Return (X, Y) of the center of cell containing provided text 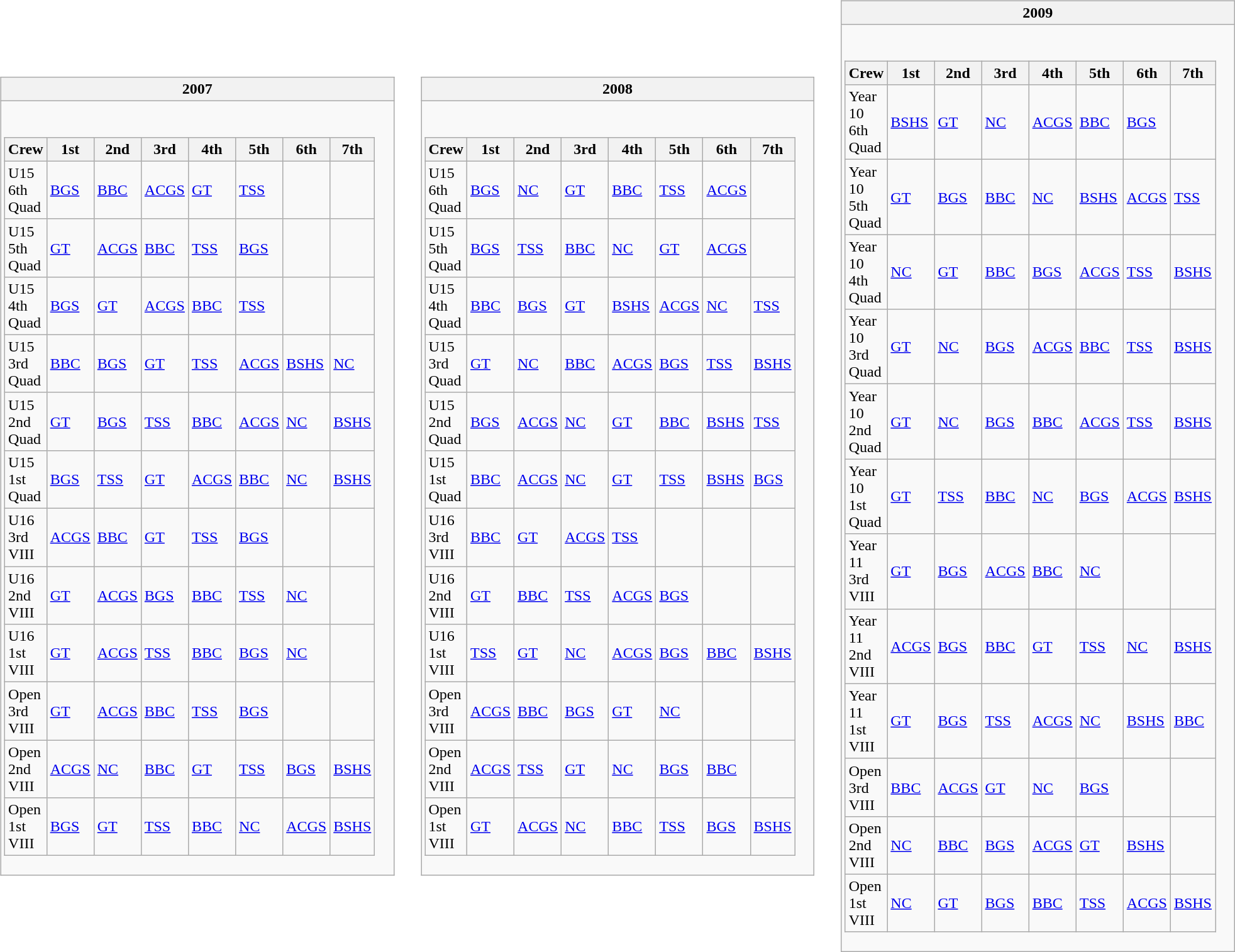
Year 10 2nd Quad (867, 421)
2007 (197, 89)
Year 10 4th Quad (867, 272)
Year 11 2nd VIII (867, 646)
Year 11 1st VIII (867, 721)
Year 11 3rd VIII (867, 571)
2009 (1038, 13)
Year 10 5th Quad (867, 197)
Year 10 6th Quad (867, 122)
2008 (617, 89)
Year 10 3rd Quad (867, 347)
Year 10 1st Quad (867, 497)
